Capture the cell that displays the provided text and extract its (X, Y) central coordinate. 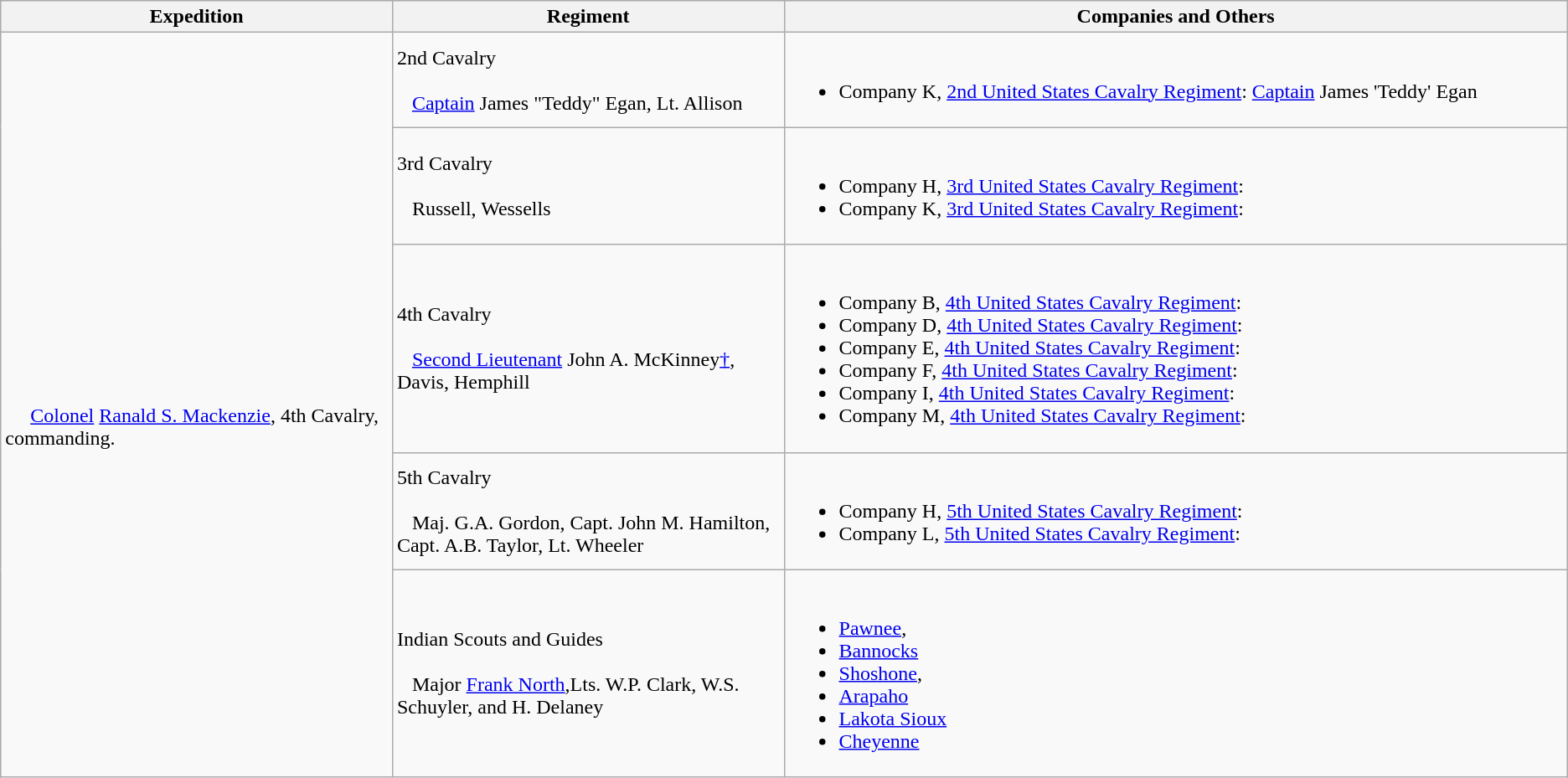
Colonel Ranald S. Mackenzie, 4th Cavalry, commanding. (197, 405)
5th Cavalry Maj. G.A. Gordon, Capt. John M. Hamilton, Capt. A.B. Taylor, Lt. Wheeler (588, 511)
2nd Cavalry Captain James "Teddy" Egan, Lt. Allison (588, 80)
Indian Scouts and Guides Major Frank North,Lts. W.P. Clark, W.S. Schuyler, and H. Delaney (588, 673)
Company H, 5th United States Cavalry Regiment:Company L, 5th United States Cavalry Regiment: (1176, 511)
Company H, 3rd United States Cavalry Regiment:Company K, 3rd United States Cavalry Regiment: (1176, 186)
Company K, 2nd United States Cavalry Regiment: Captain James 'Teddy' Egan (1176, 80)
Pawnee,BannocksShoshone,ArapahoLakota SiouxCheyenne (1176, 673)
Expedition (197, 17)
3rd Cavalry Russell, Wessells (588, 186)
Companies and Others (1176, 17)
Regiment (588, 17)
4th Cavalry Second Lieutenant John A. McKinney†, Davis, Hemphill (588, 348)
